Determine the [x, y] coordinate at the center of the cell enclosing the given text.  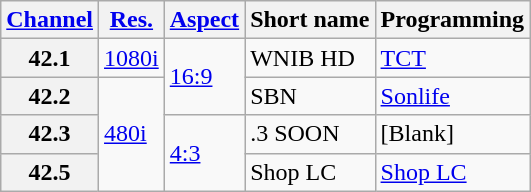
Programming [452, 20]
TCT [452, 58]
Short name [310, 20]
Sonlife [452, 96]
1080i [132, 58]
42.3 [50, 134]
SBN [310, 96]
Res. [132, 20]
WNIB HD [310, 58]
4:3 [204, 153]
Channel [50, 20]
42.2 [50, 96]
42.1 [50, 58]
480i [132, 134]
[Blank] [452, 134]
.3 SOON [310, 134]
42.5 [50, 172]
Aspect [204, 20]
16:9 [204, 77]
